Determine the [x, y] coordinate at the center of the cell enclosing the given text.  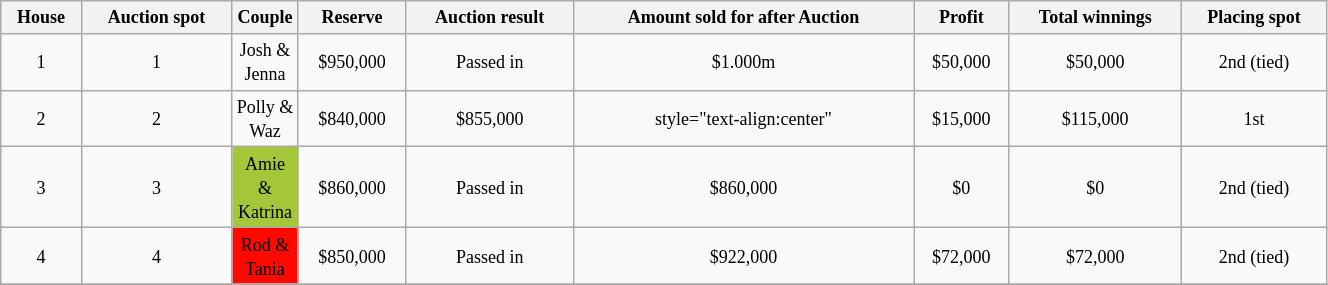
Amie & Katrina [265, 188]
$1.000m [743, 62]
Total winnings [1095, 18]
Josh & Jenna [265, 62]
$850,000 [352, 256]
$855,000 [490, 118]
$15,000 [962, 118]
$840,000 [352, 118]
$922,000 [743, 256]
$115,000 [1095, 118]
Amount sold for after Auction [743, 18]
Couple [265, 18]
Polly & Waz [265, 118]
1st [1254, 118]
$950,000 [352, 62]
Auction spot [156, 18]
style="text-align:center" [743, 118]
Rod & Tania [265, 256]
Profit [962, 18]
House [41, 18]
Placing spot [1254, 18]
Reserve [352, 18]
Auction result [490, 18]
